Capture the cell that displays the provided text and extract its [X, Y] central coordinate. 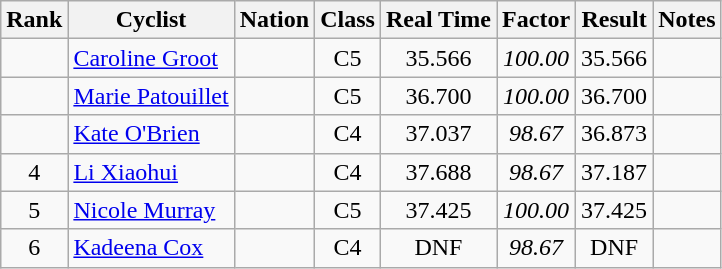
Caroline Groot [151, 58]
Notes [687, 20]
Nicole Murray [151, 210]
36.873 [614, 134]
Kadeena Cox [151, 248]
6 [34, 248]
Li Xiaohui [151, 172]
Class [348, 20]
Kate O'Brien [151, 134]
Factor [536, 20]
5 [34, 210]
37.187 [614, 172]
37.688 [438, 172]
Cyclist [151, 20]
Marie Patouillet [151, 96]
4 [34, 172]
37.037 [438, 134]
Nation [274, 20]
Real Time [438, 20]
Result [614, 20]
Rank [34, 20]
